Pinpoint the cell where the given text exists, returning its (X, Y) midpoint coordinate. 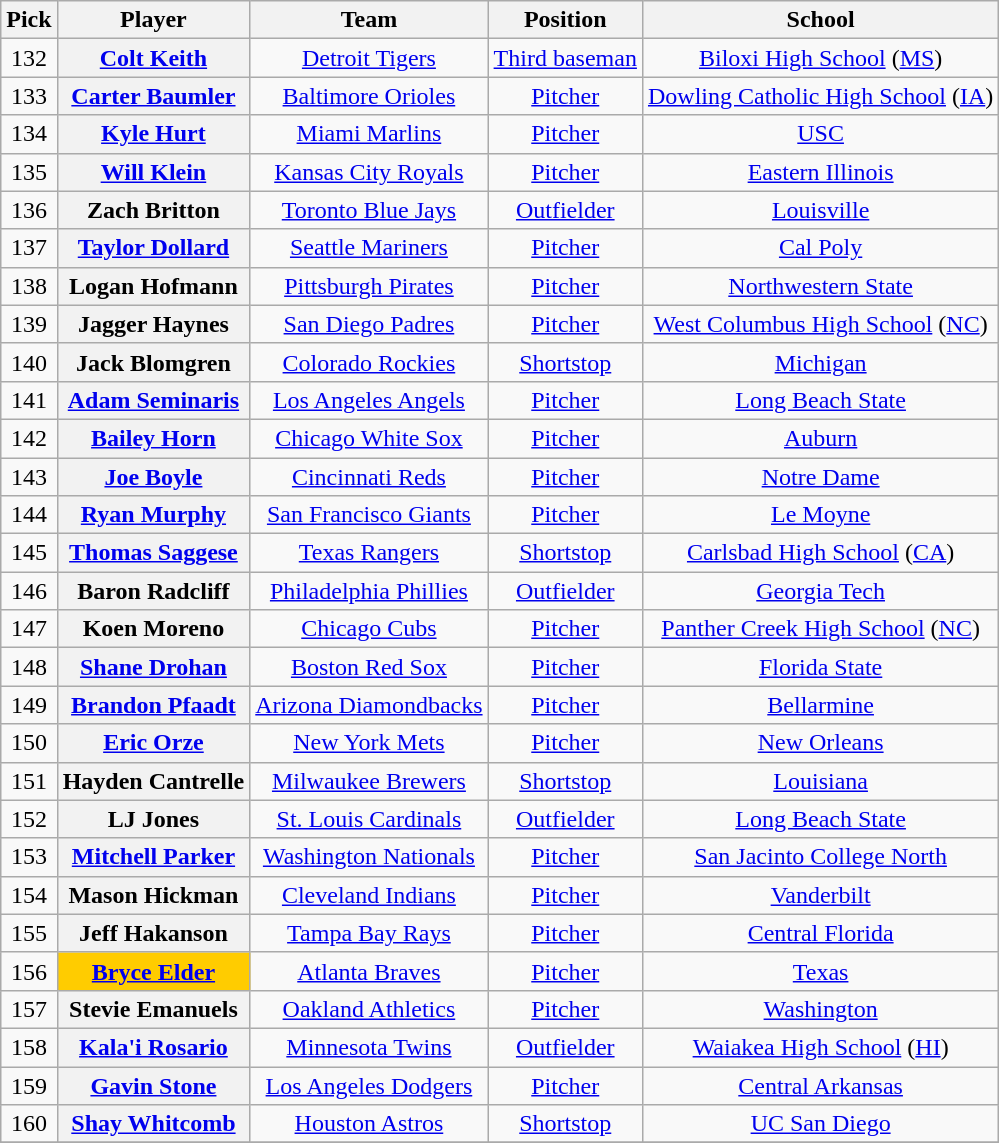
Pick (29, 20)
St. Louis Cardinals (369, 819)
Florida State (820, 667)
Taylor Dollard (154, 248)
School (820, 20)
Kala'i Rosario (154, 1047)
San Jacinto College North (820, 857)
146 (29, 591)
Baltimore Orioles (369, 96)
Biloxi High School (MS) (820, 58)
152 (29, 819)
137 (29, 248)
Chicago Cubs (369, 629)
Zach Britton (154, 210)
Adam Seminaris (154, 400)
Mason Hickman (154, 895)
153 (29, 857)
Notre Dame (820, 477)
Eric Orze (154, 743)
Carter Baumler (154, 96)
Houston Astros (369, 1124)
Boston Red Sox (369, 667)
Shane Drohan (154, 667)
Georgia Tech (820, 591)
Hayden Cantrelle (154, 781)
142 (29, 438)
Washington Nationals (369, 857)
Bellarmine (820, 705)
Los Angeles Angels (369, 400)
Logan Hofmann (154, 286)
132 (29, 58)
135 (29, 172)
Arizona Diamondbacks (369, 705)
144 (29, 515)
Michigan (820, 362)
Third baseman (565, 58)
160 (29, 1124)
Player (154, 20)
Detroit Tigers (369, 58)
Tampa Bay Rays (369, 933)
Philadelphia Phillies (369, 591)
Central Florida (820, 933)
133 (29, 96)
Koen Moreno (154, 629)
Cleveland Indians (369, 895)
San Francisco Giants (369, 515)
145 (29, 553)
150 (29, 743)
Milwaukee Brewers (369, 781)
Dowling Catholic High School (IA) (820, 96)
New York Mets (369, 743)
Joe Boyle (154, 477)
138 (29, 286)
Team (369, 20)
151 (29, 781)
Thomas Saggese (154, 553)
West Columbus High School (NC) (820, 324)
Baron Radcliff (154, 591)
San Diego Padres (369, 324)
Kyle Hurt (154, 134)
USC (820, 134)
UC San Diego (820, 1124)
Position (565, 20)
Texas Rangers (369, 553)
141 (29, 400)
Los Angeles Dodgers (369, 1085)
Stevie Emanuels (154, 1009)
Oakland Athletics (369, 1009)
Will Klein (154, 172)
Mitchell Parker (154, 857)
Bryce Elder (154, 971)
155 (29, 933)
Colt Keith (154, 58)
Seattle Mariners (369, 248)
Cal Poly (820, 248)
Washington (820, 1009)
Waiakea High School (HI) (820, 1047)
Colorado Rockies (369, 362)
Gavin Stone (154, 1085)
Brandon Pfaadt (154, 705)
Jeff Hakanson (154, 933)
147 (29, 629)
Toronto Blue Jays (369, 210)
Shay Whitcomb (154, 1124)
Jagger Haynes (154, 324)
159 (29, 1085)
Bailey Horn (154, 438)
156 (29, 971)
134 (29, 134)
Texas (820, 971)
140 (29, 362)
143 (29, 477)
Chicago White Sox (369, 438)
149 (29, 705)
Atlanta Braves (369, 971)
LJ Jones (154, 819)
Northwestern State (820, 286)
Jack Blomgren (154, 362)
Vanderbilt (820, 895)
Le Moyne (820, 515)
148 (29, 667)
Miami Marlins (369, 134)
New Orleans (820, 743)
157 (29, 1009)
Panther Creek High School (NC) (820, 629)
Pittsburgh Pirates (369, 286)
158 (29, 1047)
154 (29, 895)
Minnesota Twins (369, 1047)
Louisiana (820, 781)
Auburn (820, 438)
Eastern Illinois (820, 172)
Ryan Murphy (154, 515)
Kansas City Royals (369, 172)
Central Arkansas (820, 1085)
139 (29, 324)
Carlsbad High School (CA) (820, 553)
Louisville (820, 210)
Cincinnati Reds (369, 477)
136 (29, 210)
